Pinpoint the cell where the given text exists, returning its [x, y] midpoint coordinate. 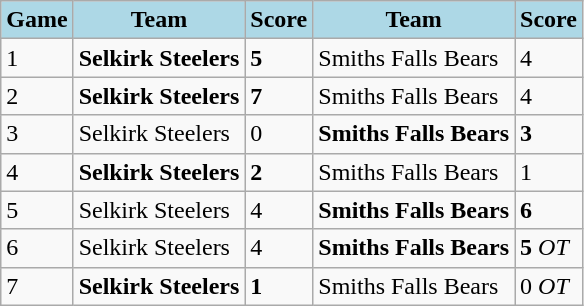
0 [279, 134]
0 OT [549, 286]
Game [37, 20]
5 OT [549, 248]
